Scan for the cell matching the given text and deliver its (x, y) coordinate at center. 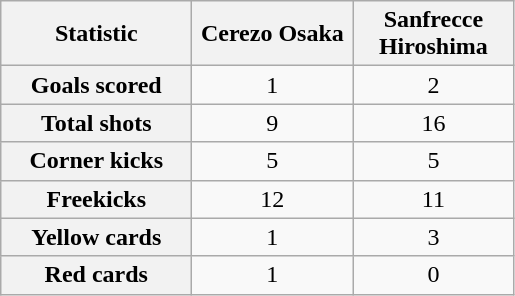
16 (434, 123)
Statistic (96, 34)
Total shots (96, 123)
9 (272, 123)
Red cards (96, 275)
2 (434, 85)
0 (434, 275)
3 (434, 237)
Cerezo Osaka (272, 34)
Sanfrecce Hiroshima (434, 34)
Yellow cards (96, 237)
Goals scored (96, 85)
11 (434, 199)
12 (272, 199)
Freekicks (96, 199)
Corner kicks (96, 161)
